Determine the (X, Y) coordinate at the center of the cell enclosing the given text.  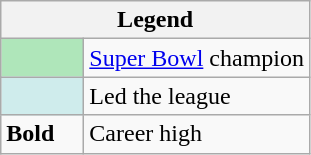
Super Bowl champion (197, 58)
Led the league (197, 96)
Legend (156, 20)
Bold (42, 134)
Career high (197, 134)
